Capture the cell that displays the provided text and extract its [X, Y] central coordinate. 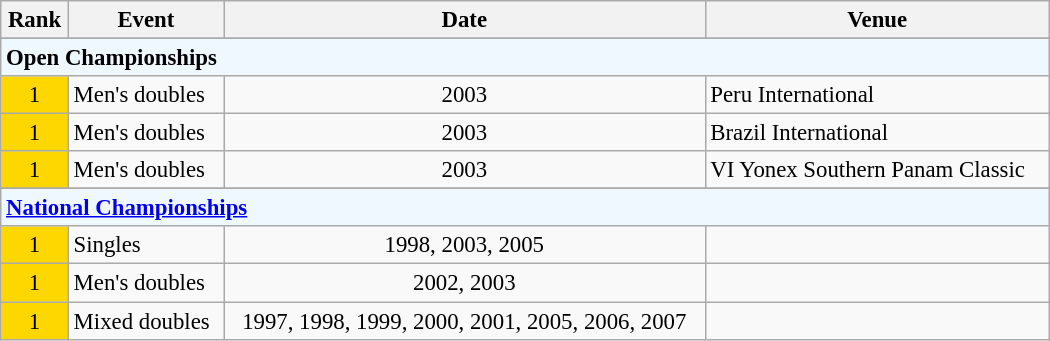
Venue [877, 20]
National Championships [525, 208]
Open Championships [525, 58]
VI Yonex Southern Panam Classic [877, 170]
Date [465, 20]
Peru International [877, 95]
2002, 2003 [465, 283]
Mixed doubles [146, 321]
Brazil International [877, 133]
Singles [146, 245]
Event [146, 20]
1998, 2003, 2005 [465, 245]
1997, 1998, 1999, 2000, 2001, 2005, 2006, 2007 [465, 321]
Rank [35, 20]
